Pinpoint the cell where the given text exists, returning its [x, y] midpoint coordinate. 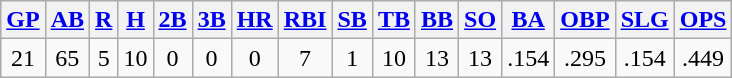
AB [67, 20]
SB [352, 20]
HR [254, 20]
TB [394, 20]
OBP [585, 20]
65 [67, 58]
21 [23, 58]
1 [352, 58]
GP [23, 20]
3B [212, 20]
R [104, 20]
2B [172, 20]
OPS [703, 20]
BB [436, 20]
5 [104, 58]
.449 [703, 58]
.295 [585, 58]
RBI [305, 20]
SLG [644, 20]
SO [480, 20]
H [136, 20]
BA [528, 20]
7 [305, 58]
